Find where the given text appears and provide that cell's center as (x, y) coordinate. 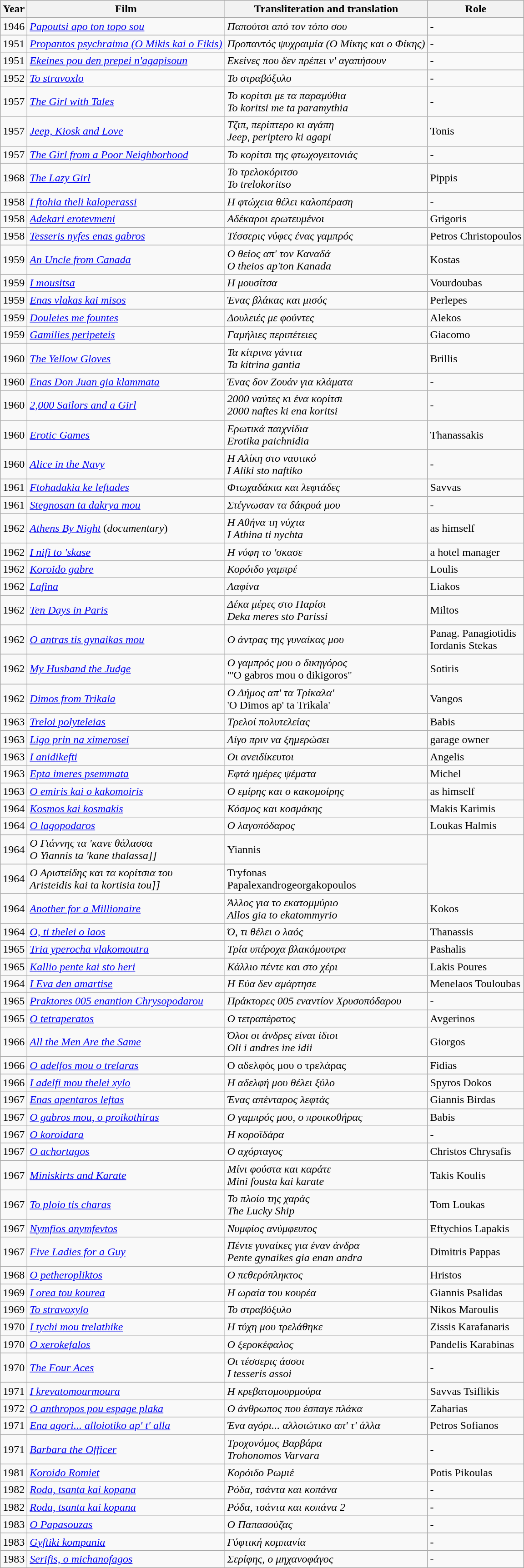
Τα κίτρινα γάντιαTa kitrina gantia (326, 358)
Transliteration and translation (326, 9)
Ligo prin na ximerosei (126, 739)
Ena agori... alloiotiko ap' t' alla (126, 1426)
To stravoxylo (126, 1310)
O emiris kai o kakomoiris (126, 791)
Koroido gabre (126, 569)
Λαφίνα (326, 586)
Makis Karimis (476, 809)
Treloi polyteleias (126, 722)
Menelaos Touloubas (476, 984)
Tonis (476, 131)
Ο εμίρης και ο κακομοίρης (326, 791)
Η Εύα δεν αμάρτησε (326, 984)
Adekari erotevmeni (126, 219)
Ο Παπασούζας (326, 1524)
Η κρεβατομουρμούρα (326, 1391)
1981 (14, 1473)
Kosmos kai kosmakis (126, 809)
Nikos Maroulis (476, 1310)
Tom Loukas (476, 1204)
a hotel manager (476, 552)
Zissis Karafanaris (476, 1327)
garage owner (476, 739)
Miniskirts and Karate (126, 1175)
Petros Sofianos (476, 1426)
Ο γαμπρός μου, ο προικοθήρας (326, 1117)
Τροχονόμος ΒαρβάραTrohonomos Varvara (326, 1449)
Angelis (476, 757)
Giacomo (476, 335)
Lafina (126, 586)
Ό, τι θέλει ο λαός (326, 932)
O antras tis gynaikas mou (126, 640)
O adelfos mou o trelaras (126, 1065)
Eftychios Lapakis (476, 1228)
Athens By Night (documentary) (126, 528)
Savvas (476, 488)
Papoutsi apo ton topo sou (126, 26)
Gamilies peripeteis (126, 335)
O xerokefalos (126, 1344)
Ο αχόρταγος (326, 1152)
Takis Koulis (476, 1175)
Γύφτική κομπανία (326, 1542)
Another for a Millionaire (126, 908)
Gyftiki kompania (126, 1542)
I ftohia theli kaloperassi (126, 201)
Ο γαμπρός μου ο δικηγόρος"'O gabros mou o dikigoros" (326, 669)
Nymfios anymfevtos (126, 1228)
Enas apentaros leftas (126, 1100)
Ekeines pou den prepei n'agapisoun (126, 61)
O anthropos pou espage plaka (126, 1408)
Τζιπ, περίπτερο κι αγάπηJeep, periptero ki agapi (326, 131)
Liakos (476, 586)
Ο θείος απ' τον ΚαναδάO theios ap'ton Kanada (326, 259)
Το κορίτσι με τα παραμύθιαTo koritsi me ta paramythia (326, 102)
Petros Christopoulos (476, 236)
To ploio tis charas (126, 1204)
Panag. PanagiotidisIordanis Stekas (476, 640)
Ftohadakia ke leftades (126, 488)
Εκείνες που δεν πρέπει ν' αγαπήσουν (326, 61)
Hristos (476, 1275)
1946 (14, 26)
O Papasouzas (126, 1524)
I krevatomourmoura (126, 1391)
Άλλος για το εκατομμύριοAllos gia to ekatommyrio (326, 908)
Ένας δον Ζουάν για κλάματα (326, 382)
Η αδελφή μου θέλει ξύλο (326, 1083)
Jeep, Kiosk and Love (126, 131)
Enas Don Juan gia klammata (126, 382)
Σερίφης, ο μηχανοφάγος (326, 1559)
Barbara the Officer (126, 1449)
Λίγο πριν να ξημερώσει (326, 739)
1972 (14, 1408)
Η μουσίτσα (326, 283)
Η Αλίκη στο ναυτικόI Aliki sto naftiko (326, 464)
Οι ανειδίκευτοι (326, 757)
Douleies me fountes (126, 318)
Τρελοί πολυτελείας (326, 722)
Δέκα μέρες στο ΠαρίσιDeka meres sto Parissi (326, 610)
Ο ξεροκέφαλος (326, 1344)
Πέντε γυναίκες για έναν άνδραPente gynaikes gia enan andra (326, 1252)
Pippis (476, 178)
Ο Αριστείδης και τα κορίτσια τουAristeidis kai ta kortisia tou]] (126, 879)
Film (126, 9)
Zaharias (476, 1408)
Το τρελοκόριτσο To trelokoritso (326, 178)
Νυμφίος ανύμφευτος (326, 1228)
1952 (14, 78)
Ένα αγόρι... αλλοιώτικο απ' τ' άλλα (326, 1426)
Giannis Birdas (476, 1100)
Η τύχη μου τρελάθηκε (326, 1327)
2000 ναύτες κι ένα κορίτσι2000 naftes ki ena koritsi (326, 405)
Fidias (476, 1065)
Tria yperocha vlakomoutra (126, 949)
Κορόιδο Ρωμιέ (326, 1473)
I anidikefti (126, 757)
Ρόδα, τσάντα και κοπάνα 2 (326, 1507)
Kallio pente kai sto heri (126, 967)
Dimitris Pappas (476, 1252)
Vourdoubas (476, 283)
O tetraperatos (126, 1019)
I tychi mou trelathike (126, 1327)
Ο άνθρωπος που έσπαγε πλάκα (326, 1408)
Ο τετραπέρατος (326, 1019)
Avgerinos (476, 1019)
The Girl from a Poor Neighborhood (126, 155)
An Uncle from Canada (126, 259)
Michel (476, 774)
Οι τέσσερις άσσοιI tesseris assoi (326, 1368)
Sotiris (476, 669)
Η ωραία του κουρέα (326, 1292)
Thanassis (476, 932)
I mousitsa (126, 283)
O lagopodaros (126, 826)
Role (476, 9)
Lakis Poures (476, 967)
Μίνι φούστα και καράτεMini fousta kai karate (326, 1175)
O gabros mou, o proikothiras (126, 1117)
Loukas Halmis (476, 826)
All the Men Are the Same (126, 1042)
Year (14, 9)
Kokos (476, 908)
Thanassakis (476, 434)
Ένας βλάκας και μισός (326, 300)
The Four Aces (126, 1368)
Ο αδελφός μου ο τρελάρας (326, 1065)
Potis Pikoulas (476, 1473)
Five Ladies for a Guy (126, 1252)
The Yellow Gloves (126, 358)
O petheropliktos (126, 1275)
Παπούτσι από τον τόπο σου (326, 26)
To stravoxlo (126, 78)
I adelfi mou thelei xylo (126, 1083)
Ο Δήμος απ' τα Τρίκαλα' 'O Dimos ap' ta Trikala' (326, 699)
Enas vlakas kai misos (126, 300)
Praktores 005 enantion Chrysopodarou (126, 1001)
Γαμήλιες περιπέτειες (326, 335)
Pashalis (476, 949)
Ten Days in Paris (126, 610)
Όλοι οι άνδρες είναι ίδιοιOli i andres ine idii (326, 1042)
I Eva den amartise (126, 984)
Propantos psychraima (O Mikis kai o Fikis) (126, 44)
Κόσμος και κοσμάκης (326, 809)
Christos Chrysafis (476, 1152)
Κορόιδο γαμπρέ (326, 569)
Η νύφη το 'σκασε (326, 552)
Αδέκαροι ερωτευμένοι (326, 219)
Stegnosan ta dakrya mou (126, 505)
Εφτά ημέρες ψέματα (326, 774)
Η φτώχεια θέλει καλοπέραση (326, 201)
Το πλοίο της χαράςThe Lucky Ship (326, 1204)
Grigoris (476, 219)
Ερωτικά παιχνίδιαErotika paichnidia (326, 434)
Tesseris nyfes enas gabros (126, 236)
Ο Γιάννης τα 'κανε θάλασσαO Yiannis ta 'kane thalassa]] (126, 849)
Προπαντός ψυχραιμία (Ο Μίκης και ο Φίκης) (326, 44)
Ρόδα, τσάντα και κοπάνα (326, 1490)
Yiannis (326, 849)
Vangos (476, 699)
Στέγνωσαν τα δάκρυά μου (326, 505)
Dimos from Trikala (126, 699)
Miltos (476, 610)
Brillis (476, 358)
Ο λαγοπόδαρος (326, 826)
O koroidara (126, 1134)
Pandelis Karabinas (476, 1344)
Ο άντρας της γυναίκας μου (326, 640)
Perlepes (476, 300)
O achortagos (126, 1152)
My Husband the Judge (126, 669)
Koroido Romiet (126, 1473)
Spyros Dokos (476, 1083)
Erotic Games (126, 434)
Loulis (476, 569)
Ένας απένταρος λεφτάς (326, 1100)
Φτωχαδάκια και λεφτάδες (326, 488)
Kostas (476, 259)
Savvas Tsiflikis (476, 1391)
2,000 Sailors and a Girl (126, 405)
The Lazy Girl (126, 178)
Δουλειές με φούντες (326, 318)
Το κορίτσι της φτωχογειτονιάς (326, 155)
Serifis, o michanofagos (126, 1559)
Τρία υπέροχα βλακόμουτρα (326, 949)
Giorgos (476, 1042)
I nifi to 'skase (126, 552)
Giannis Psalidas (476, 1292)
I orea tou kourea (126, 1292)
Alekos (476, 318)
Τέσσερις νύφες ένας γαμπρός (326, 236)
The Girl with Tales (126, 102)
Epta imeres psemmata (126, 774)
Πράκτορες 005 εναντίον Χρυσοπόδαρου (326, 1001)
Η κοροϊδάρα (326, 1134)
Κάλλιο πέντε και στο χέρι (326, 967)
TryfonasPapalexandrogeorgakopoulos (326, 879)
Alice in the Navy (126, 464)
Η Αθήνα τη νύχταI Athina ti nychta (326, 528)
Ο πεθερόπληκτος (326, 1275)
O, ti thelei o laos (126, 932)
